For the text-containing cell, return its midpoint in (X, Y) coordinate format. 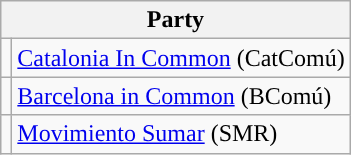
Movimiento Sumar (SMR) (181, 134)
Party (176, 20)
Catalonia In Common (CatComú) (181, 58)
Barcelona in Common (BComú) (181, 96)
